From the cell containing the given text, extract its center point as (X, Y) coordinate. 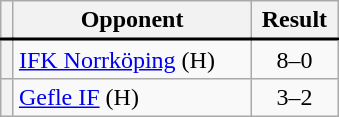
3–2 (295, 97)
IFK Norrköping (H) (132, 60)
8–0 (295, 60)
Gefle IF (H) (132, 97)
Result (295, 20)
Opponent (132, 20)
